Pinpoint the cell where the given text exists, returning its [X, Y] midpoint coordinate. 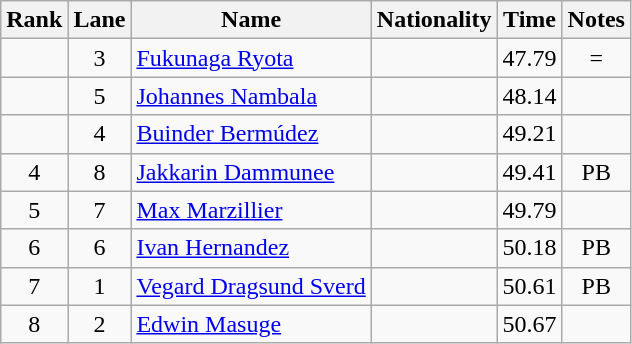
Jakkarin Dammunee [251, 172]
Johannes Nambala [251, 96]
Vegard Dragsund Sverd [251, 286]
Max Marzillier [251, 210]
Fukunaga Ryota [251, 58]
Buinder Bermúdez [251, 134]
50.61 [530, 286]
49.79 [530, 210]
48.14 [530, 96]
Time [530, 20]
3 [100, 58]
Nationality [434, 20]
47.79 [530, 58]
Edwin Masuge [251, 324]
49.21 [530, 134]
Rank [34, 20]
= [596, 58]
2 [100, 324]
50.67 [530, 324]
50.18 [530, 248]
Notes [596, 20]
Lane [100, 20]
Name [251, 20]
49.41 [530, 172]
Ivan Hernandez [251, 248]
1 [100, 286]
